Search for the cell housing the specified text and yield its (X, Y) center coordinate. 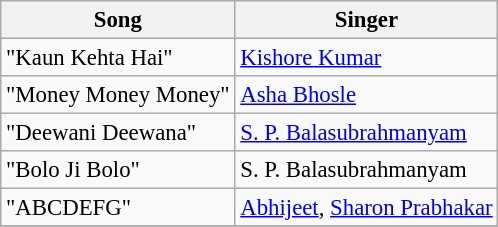
"Bolo Ji Bolo" (118, 170)
Abhijeet, Sharon Prabhakar (366, 208)
Asha Bhosle (366, 95)
"Deewani Deewana" (118, 133)
Kishore Kumar (366, 58)
"Money Money Money" (118, 95)
"ABCDEFG" (118, 208)
"Kaun Kehta Hai" (118, 58)
Song (118, 20)
Singer (366, 20)
